Output the (x, y) coordinate of the center of the cell containing the given text.  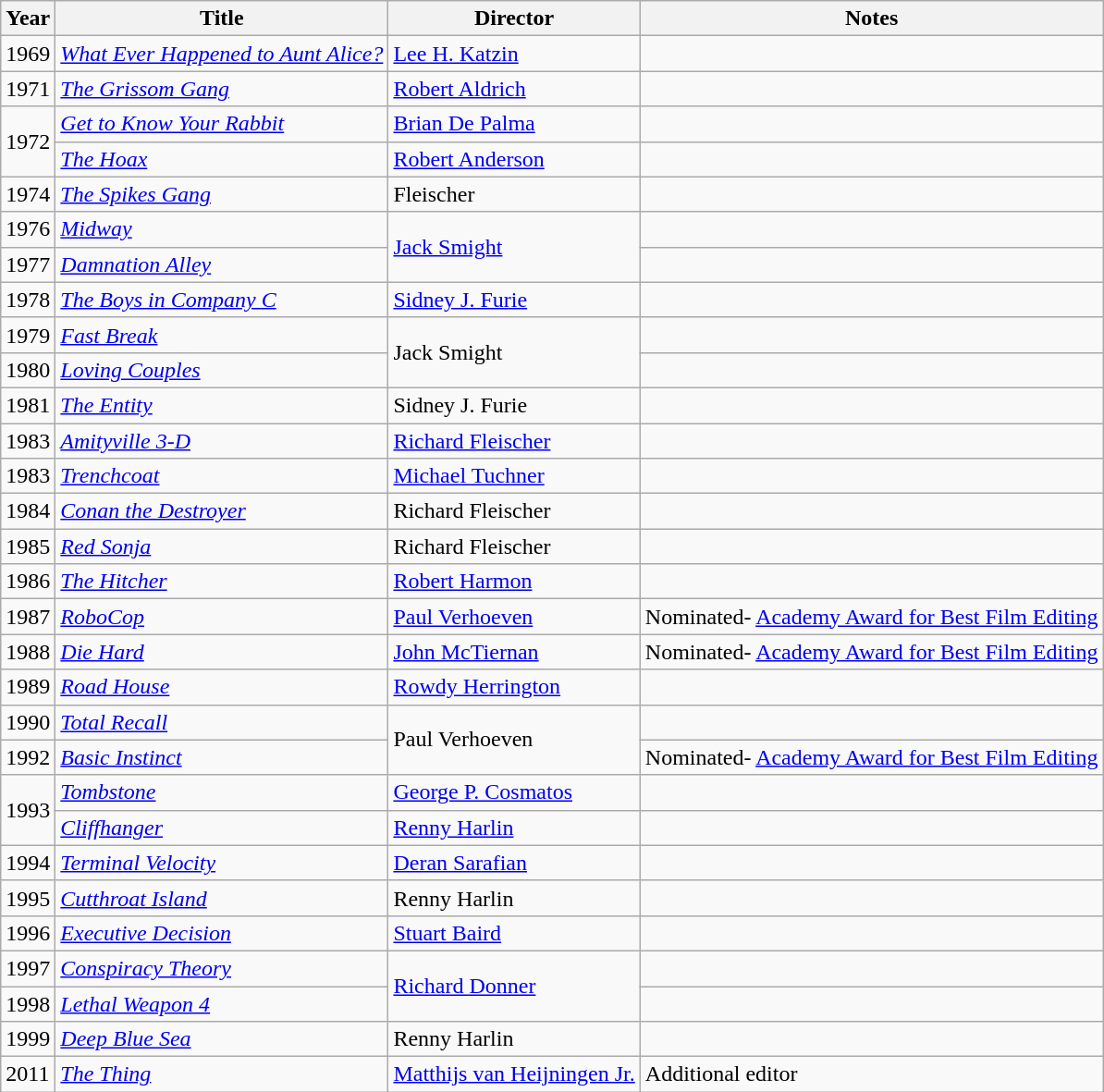
1971 (28, 89)
1980 (28, 370)
Stuart Baird (514, 933)
Damnation Alley (222, 264)
The Thing (222, 1074)
1993 (28, 810)
Cliffhanger (222, 828)
Tombstone (222, 792)
Lethal Weapon 4 (222, 1003)
The Spikes Gang (222, 194)
The Grissom Gang (222, 89)
Midway (222, 229)
1984 (28, 511)
Year (28, 18)
Robert Aldrich (514, 89)
1998 (28, 1003)
1990 (28, 722)
Michael Tuchner (514, 476)
1985 (28, 546)
Total Recall (222, 722)
1992 (28, 757)
Fleischer (514, 194)
1994 (28, 863)
Conan the Destroyer (222, 511)
1989 (28, 687)
Brian De Palma (514, 124)
Die Hard (222, 652)
1999 (28, 1039)
RoboCop (222, 617)
1977 (28, 264)
Director (514, 18)
Executive Decision (222, 933)
1987 (28, 617)
1997 (28, 968)
Red Sonja (222, 546)
Robert Harmon (514, 582)
Additional editor (871, 1074)
Road House (222, 687)
1974 (28, 194)
1972 (28, 141)
1969 (28, 54)
Matthijs van Heijningen Jr. (514, 1074)
The Boys in Company C (222, 300)
The Hitcher (222, 582)
1979 (28, 335)
Deran Sarafian (514, 863)
Notes (871, 18)
1981 (28, 405)
Cutthroat Island (222, 898)
Terminal Velocity (222, 863)
The Hoax (222, 159)
George P. Cosmatos (514, 792)
John McTiernan (514, 652)
1995 (28, 898)
Get to Know Your Rabbit (222, 124)
Loving Couples (222, 370)
Lee H. Katzin (514, 54)
1976 (28, 229)
Title (222, 18)
Fast Break (222, 335)
Amityville 3-D (222, 441)
Basic Instinct (222, 757)
Rowdy Herrington (514, 687)
1986 (28, 582)
Trenchcoat (222, 476)
2011 (28, 1074)
The Entity (222, 405)
1996 (28, 933)
1978 (28, 300)
What Ever Happened to Aunt Alice? (222, 54)
Richard Donner (514, 986)
Deep Blue Sea (222, 1039)
Conspiracy Theory (222, 968)
1988 (28, 652)
Robert Anderson (514, 159)
